Search for the cell housing the specified text and yield its [X, Y] center coordinate. 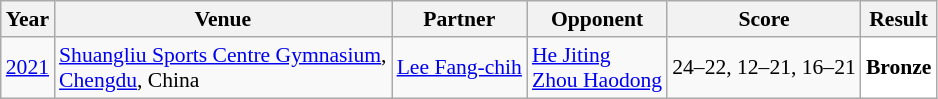
24–22, 12–21, 16–21 [764, 68]
Venue [223, 19]
Result [899, 19]
Shuangliu Sports Centre Gymnasium,Chengdu, China [223, 68]
Score [764, 19]
Bronze [899, 68]
Year [28, 19]
Partner [460, 19]
Opponent [597, 19]
Lee Fang-chih [460, 68]
He Jiting Zhou Haodong [597, 68]
2021 [28, 68]
